Search for the cell housing the specified text and yield its [x, y] center coordinate. 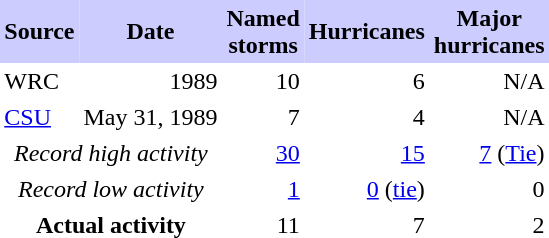
10 [263, 81]
WRC [40, 81]
7 (Tie) [489, 153]
7 [263, 117]
15 [366, 153]
0 [489, 189]
Record high activity [111, 153]
Date [150, 32]
Namedstorms [263, 32]
Hurricanes [366, 32]
CSU [40, 117]
Source [40, 32]
May 31, 1989 [150, 117]
Majorhurricanes [489, 32]
4 [366, 117]
Record low activity [111, 189]
1 [263, 189]
6 [366, 81]
30 [263, 153]
1989 [150, 81]
0 (tie) [366, 189]
